Pinpoint the cell where the given text exists, returning its [x, y] midpoint coordinate. 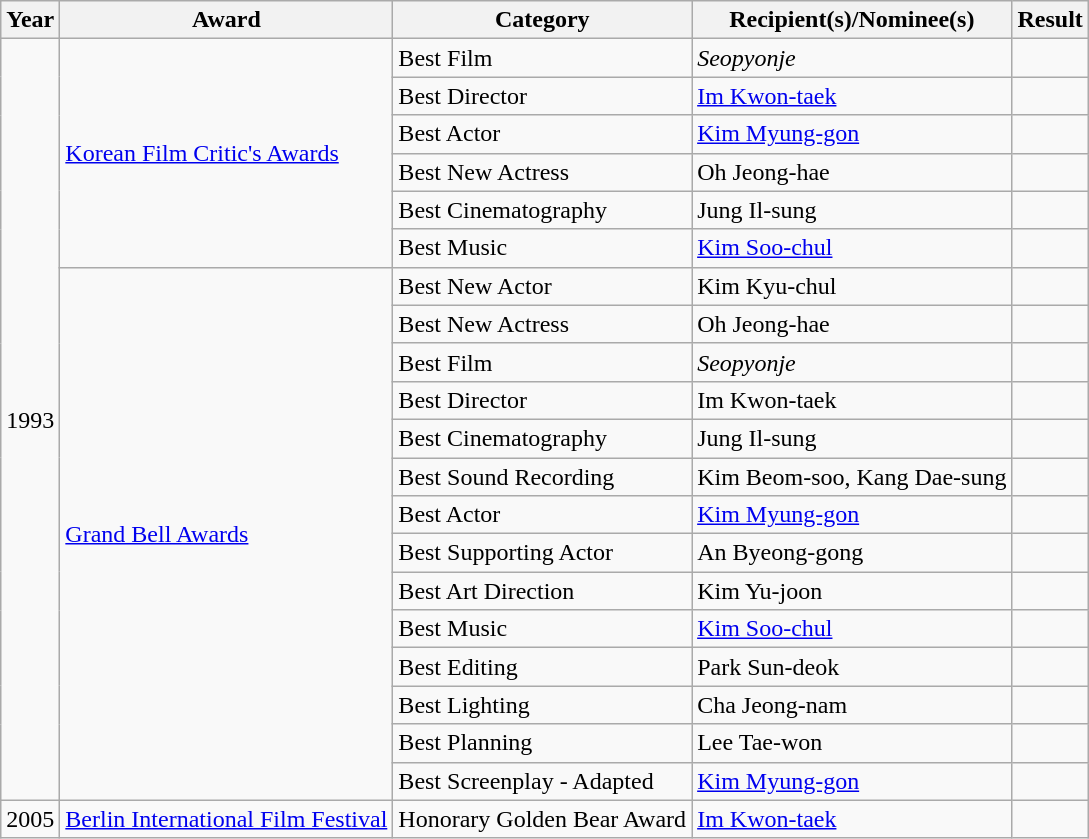
Lee Tae-won [852, 743]
2005 [30, 819]
Best Planning [542, 743]
1993 [30, 420]
Grand Bell Awards [226, 534]
Best Sound Recording [542, 477]
Korean Film Critic's Awards [226, 153]
Best Lighting [542, 705]
Berlin International Film Festival [226, 819]
An Byeong-gong [852, 553]
Award [226, 20]
Best Editing [542, 667]
Best Supporting Actor [542, 553]
Park Sun-deok [852, 667]
Result [1050, 20]
Best Screenplay - Adapted [542, 781]
Cha Jeong-nam [852, 705]
Best New Actor [542, 286]
Year [30, 20]
Recipient(s)/Nominee(s) [852, 20]
Category [542, 20]
Kim Kyu-chul [852, 286]
Best Art Direction [542, 591]
Honorary Golden Bear Award [542, 819]
Kim Beom-soo, Kang Dae-sung [852, 477]
Kim Yu-joon [852, 591]
